Pinpoint the cell where the given text exists, returning its [x, y] midpoint coordinate. 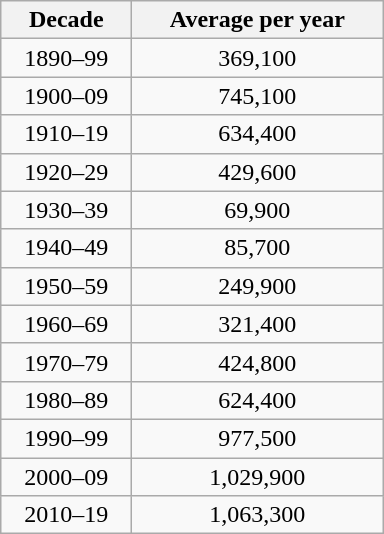
1970–79 [66, 362]
1,063,300 [258, 515]
1920–29 [66, 172]
1890–99 [66, 58]
2010–19 [66, 515]
1930–39 [66, 210]
634,400 [258, 134]
Average per year [258, 20]
977,500 [258, 438]
1990–99 [66, 438]
85,700 [258, 248]
424,800 [258, 362]
429,600 [258, 172]
249,900 [258, 286]
1,029,900 [258, 477]
69,900 [258, 210]
369,100 [258, 58]
321,400 [258, 324]
2000–09 [66, 477]
1940–49 [66, 248]
624,400 [258, 400]
1910–19 [66, 134]
1960–69 [66, 324]
1950–59 [66, 286]
1980–89 [66, 400]
745,100 [258, 96]
1900–09 [66, 96]
Decade [66, 20]
